Detect which cell encompasses the target text, then output its [X, Y] center coordinate. 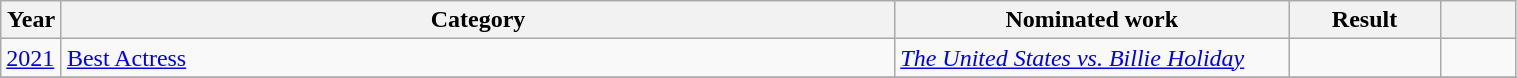
The United States vs. Billie Holiday [1092, 58]
Year [32, 20]
Nominated work [1092, 20]
Result [1365, 20]
Category [478, 20]
2021 [32, 58]
Best Actress [478, 58]
